From the cell containing the given text, extract its center point as (X, Y) coordinate. 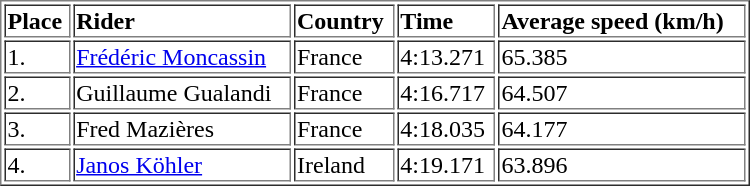
64.507 (622, 92)
Rider (182, 20)
63.896 (622, 164)
Ireland (344, 164)
64.177 (622, 128)
1. (37, 56)
4:18.035 (446, 128)
Place (37, 20)
Country (344, 20)
4:19.171 (446, 164)
3. (37, 128)
2. (37, 92)
4:16.717 (446, 92)
Guillaume Gualandi (182, 92)
Janos Köhler (182, 164)
4:13.271 (446, 56)
Average speed (km/h) (622, 20)
Frédéric Moncassin (182, 56)
Time (446, 20)
65.385 (622, 56)
4. (37, 164)
Fred Mazières (182, 128)
